Search for the cell housing the specified text and yield its [X, Y] center coordinate. 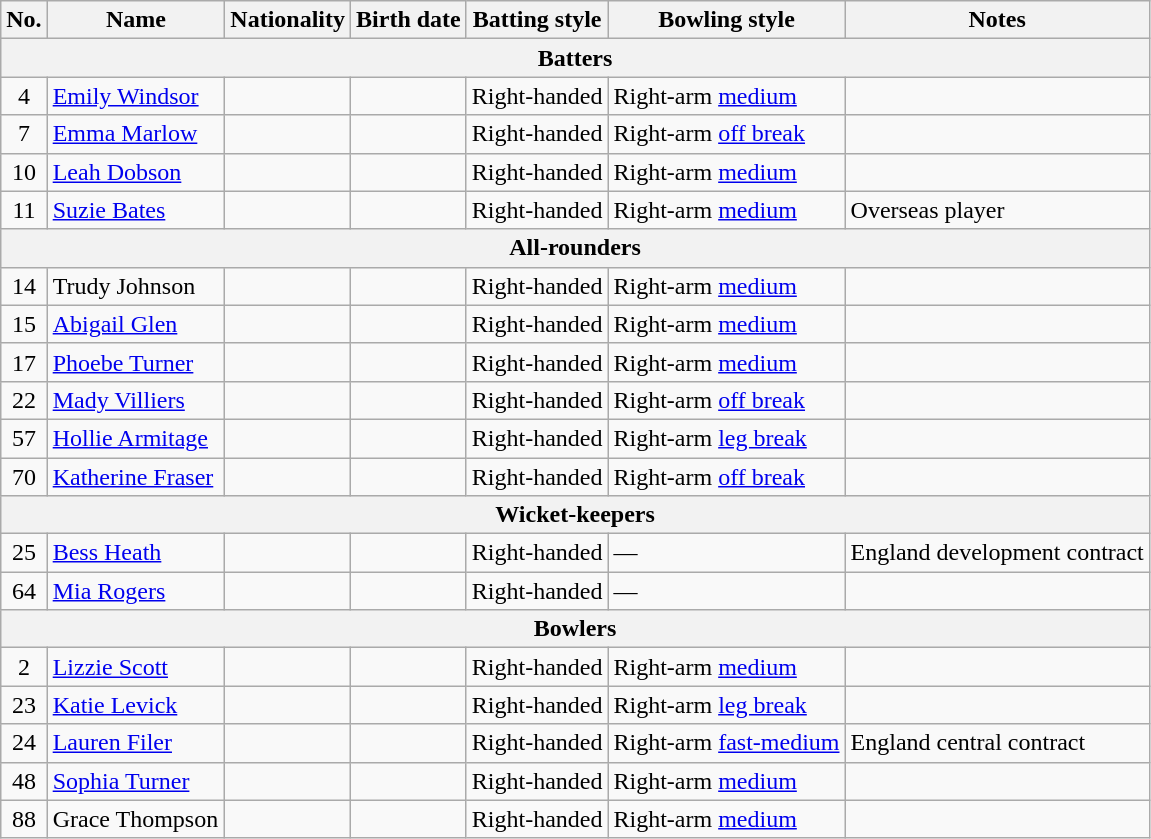
Lizzie Scott [136, 667]
14 [24, 286]
Sophia Turner [136, 781]
70 [24, 477]
Batters [576, 58]
Trudy Johnson [136, 286]
Mia Rogers [136, 591]
Grace Thompson [136, 819]
Name [136, 20]
Suzie Bates [136, 210]
All-rounders [576, 248]
Right-arm fast-medium [726, 743]
Katherine Fraser [136, 477]
48 [24, 781]
Notes [997, 20]
England development contract [997, 553]
No. [24, 20]
Bess Heath [136, 553]
7 [24, 134]
Wicket-keepers [576, 515]
10 [24, 172]
Emma Marlow [136, 134]
Lauren Filer [136, 743]
57 [24, 438]
88 [24, 819]
Phoebe Turner [136, 362]
25 [24, 553]
15 [24, 324]
Batting style [537, 20]
Leah Dobson [136, 172]
22 [24, 400]
11 [24, 210]
Overseas player [997, 210]
Abigail Glen [136, 324]
Mady Villiers [136, 400]
Bowling style [726, 20]
4 [24, 96]
Bowlers [576, 629]
23 [24, 705]
24 [24, 743]
64 [24, 591]
2 [24, 667]
Birth date [409, 20]
Emily Windsor [136, 96]
England central contract [997, 743]
Nationality [288, 20]
17 [24, 362]
Hollie Armitage [136, 438]
Katie Levick [136, 705]
